Provide the (X, Y) coordinate of the cell's center where the given text is located.  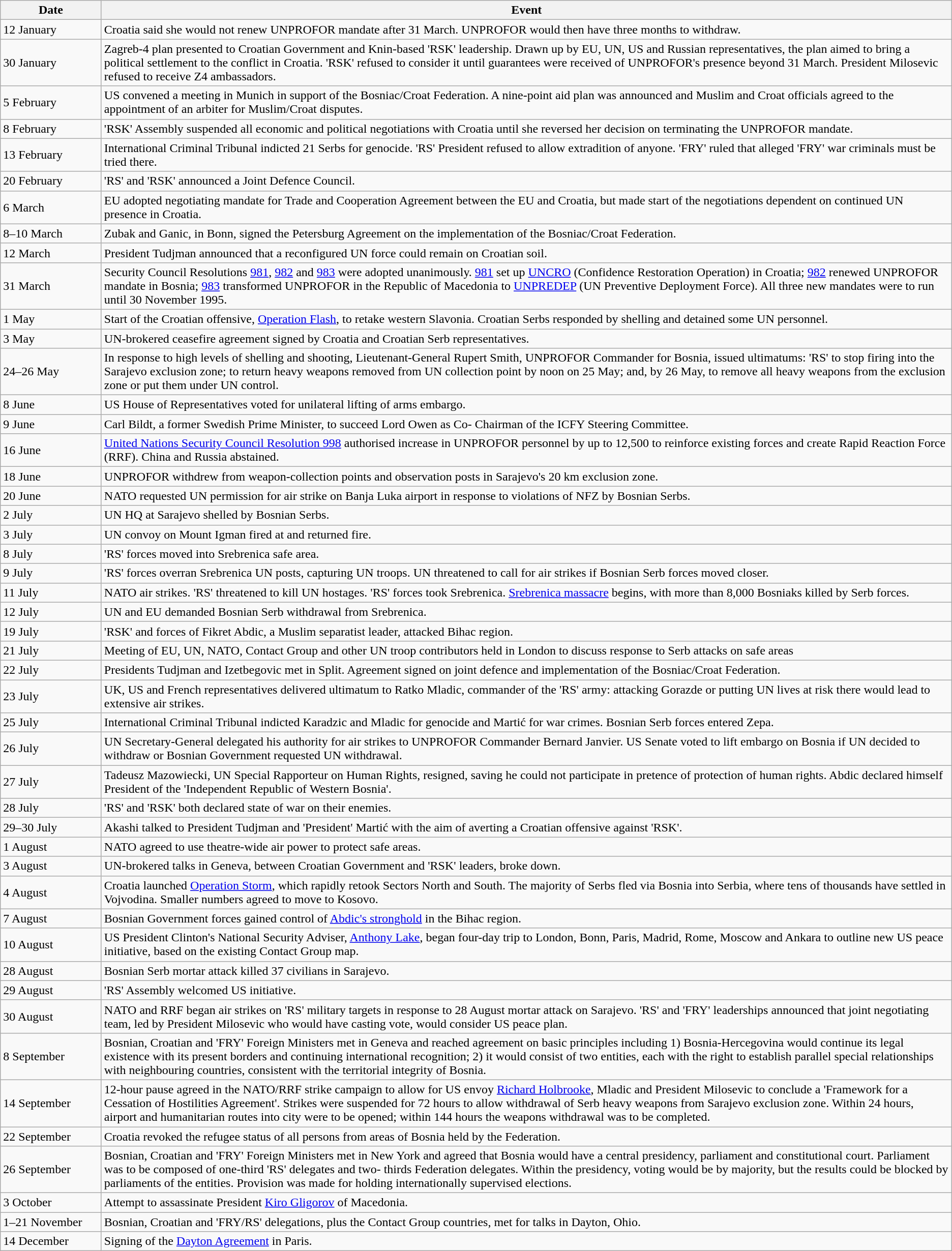
3 July (51, 534)
International Criminal Tribunal indicted Karadzic and Mladic for genocide and Martić for war crimes. Bosnian Serb forces entered Zepa. (526, 723)
Croatia said she would not renew UNPROFOR mandate after 31 March. UNPROFOR would then have three months to withdraw. (526, 29)
29 August (51, 990)
Date (51, 10)
8 February (51, 129)
1–21 November (51, 1222)
3 October (51, 1203)
8 September (51, 1056)
UN convoy on Mount Igman fired at and returned fire. (526, 534)
30 August (51, 1016)
1 August (51, 847)
Akashi talked to President Tudjman and 'President' Martić with the aim of averting a Croatian offensive against 'RSK'. (526, 827)
Bosnian Serb mortar attack killed 37 civilians in Sarajevo. (526, 971)
25 July (51, 723)
23 July (51, 696)
13 February (51, 155)
Start of the Croatian offensive, Operation Flash, to retake western Slavonia. Croatian Serbs responded by shelling and detained some UN personnel. (526, 319)
22 July (51, 670)
12 January (51, 29)
12 March (51, 253)
'RSK' and forces of Fikret Abdic, a Muslim separatist leader, attacked Bihac region. (526, 631)
9 July (51, 573)
31 March (51, 286)
Bosnian, Croatian and 'FRY/RS' delegations, plus the Contact Group countries, met for talks in Dayton, Ohio. (526, 1222)
16 June (51, 451)
President Tudjman announced that a reconfigured UN force could remain on Croatian soil. (526, 253)
'RSK' Assembly suspended all economic and political negotiations with Croatia until she reversed her decision on terminating the UNPROFOR mandate. (526, 129)
Croatia revoked the refugee status of all persons from areas of Bosnia held by the Federation. (526, 1137)
Event (526, 10)
27 July (51, 782)
UN HQ at Sarajevo shelled by Bosnian Serbs. (526, 515)
Bosnian Government forces gained control of Abdic's stronghold in the Bihac region. (526, 918)
Meeting of EU, UN, NATO, Contact Group and other UN troop contributors held in London to discuss response to Serb attacks on safe areas (526, 650)
30 January (51, 63)
'RS' forces overran Srebrenica UN posts, capturing UN troops. UN threatened to call for air strikes if Bosnian Serb forces moved closer. (526, 573)
28 July (51, 808)
24–26 May (51, 372)
8–10 March (51, 233)
Attempt to assassinate President Kiro Gligorov of Macedonia. (526, 1203)
US House of Representatives voted for unilateral lifting of arms embargo. (526, 405)
26 July (51, 749)
20 February (51, 181)
'RS' and 'RSK' both declared state of war on their enemies. (526, 808)
14 December (51, 1241)
9 June (51, 424)
21 July (51, 650)
10 August (51, 945)
UN and EU demanded Bosnian Serb withdrawal from Srebrenica. (526, 612)
22 September (51, 1137)
20 June (51, 496)
3 August (51, 866)
UNPROFOR withdrew from weapon-collection points and observation posts in Sarajevo's 20 km exclusion zone. (526, 476)
'RS' and 'RSK' announced a Joint Defence Council. (526, 181)
3 May (51, 338)
28 August (51, 971)
8 July (51, 554)
26 September (51, 1170)
2 July (51, 515)
7 August (51, 918)
14 September (51, 1103)
18 June (51, 476)
8 June (51, 405)
Presidents Tudjman and Izetbegovic met in Split. Agreement signed on joint defence and implementation of the Bosniac/Croat Federation. (526, 670)
'RS' Assembly welcomed US initiative. (526, 990)
5 February (51, 103)
'RS' forces moved into Srebrenica safe area. (526, 554)
Signing of the Dayton Agreement in Paris. (526, 1241)
19 July (51, 631)
NATO requested UN permission for air strike on Banja Luka airport in response to violations of NFZ by Bosnian Serbs. (526, 496)
UN-brokered ceasefire agreement signed by Croatia and Croatian Serb representatives. (526, 338)
UN-brokered talks in Geneva, between Croatian Government and 'RSK' leaders, broke down. (526, 866)
12 July (51, 612)
Carl Bildt, a former Swedish Prime Minister, to succeed Lord Owen as Co- Chairman of the ICFY Steering Committee. (526, 424)
11 July (51, 592)
4 August (51, 892)
6 March (51, 207)
1 May (51, 319)
29–30 July (51, 827)
Zubak and Ganic, in Bonn, signed the Petersburg Agreement on the implementation of the Bosniac/Croat Federation. (526, 233)
NATO agreed to use theatre-wide air power to protect safe areas. (526, 847)
